Output the [x, y] coordinate of the center of the cell containing the given text.  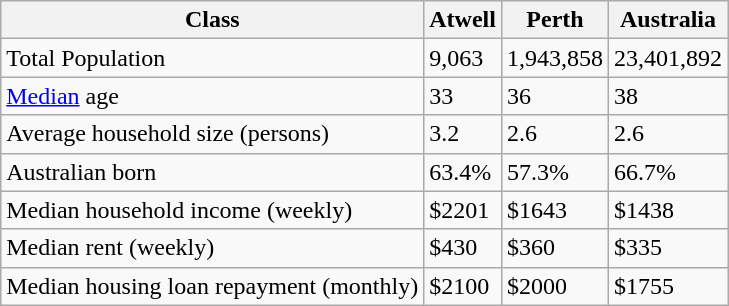
57.3% [554, 172]
Median housing loan repayment (monthly) [212, 286]
$2000 [554, 286]
Atwell [463, 20]
$2100 [463, 286]
Perth [554, 20]
Total Population [212, 58]
Median rent (weekly) [212, 248]
3.2 [463, 134]
$360 [554, 248]
66.7% [668, 172]
Median age [212, 96]
36 [554, 96]
$1643 [554, 210]
33 [463, 96]
$335 [668, 248]
Average household size (persons) [212, 134]
Median household income (weekly) [212, 210]
Class [212, 20]
38 [668, 96]
$2201 [463, 210]
23,401,892 [668, 58]
$1438 [668, 210]
$430 [463, 248]
63.4% [463, 172]
9,063 [463, 58]
$1755 [668, 286]
Australian born [212, 172]
1,943,858 [554, 58]
Australia [668, 20]
